Find where the given text appears and provide that cell's center as [x, y] coordinate. 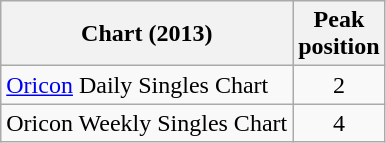
4 [339, 123]
Peakposition [339, 34]
Chart (2013) [147, 34]
2 [339, 85]
Oricon Weekly Singles Chart [147, 123]
Oricon Daily Singles Chart [147, 85]
